Output the [X, Y] coordinate of the center of the cell containing the given text.  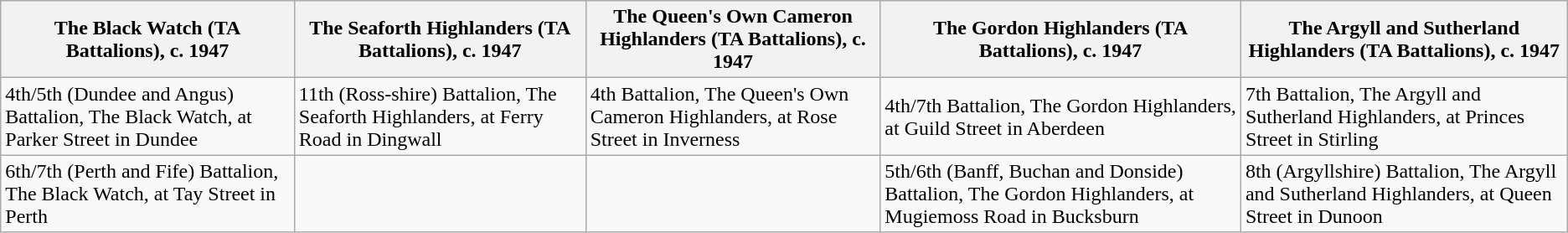
The Argyll and Sutherland Highlanders (TA Battalions), c. 1947 [1404, 39]
4th/5th (Dundee and Angus) Battalion, The Black Watch, at Parker Street in Dundee [147, 116]
11th (Ross-shire) Battalion, The Seaforth Highlanders, at Ferry Road in Dingwall [440, 116]
5th/6th (Banff, Buchan and Donside) Battalion, The Gordon Highlanders, at Mugiemoss Road in Bucksburn [1060, 194]
4th Battalion, The Queen's Own Cameron Highlanders, at Rose Street in Inverness [733, 116]
6th/7th (Perth and Fife) Battalion, The Black Watch, at Tay Street in Perth [147, 194]
The Black Watch (TA Battalions), c. 1947 [147, 39]
7th Battalion, The Argyll and Sutherland Highlanders, at Princes Street in Stirling [1404, 116]
The Seaforth Highlanders (TA Battalions), c. 1947 [440, 39]
8th (Argyllshire) Battalion, The Argyll and Sutherland Highlanders, at Queen Street in Dunoon [1404, 194]
The Queen's Own Cameron Highlanders (TA Battalions), c. 1947 [733, 39]
The Gordon Highlanders (TA Battalions), c. 1947 [1060, 39]
4th/7th Battalion, The Gordon Highlanders, at Guild Street in Aberdeen [1060, 116]
